Return the (x, y) coordinate for the center point of the cell that contains the specified text.  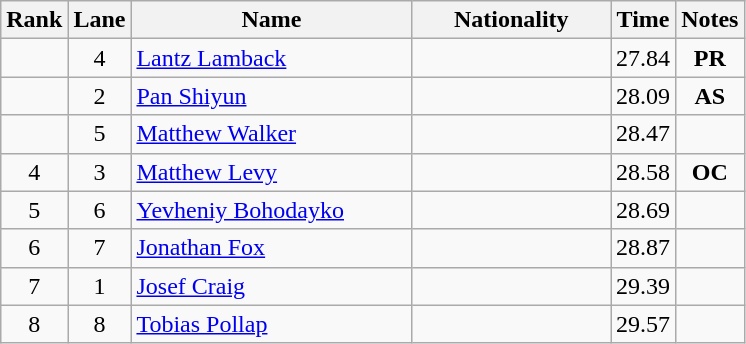
2 (100, 96)
Josef Craig (272, 286)
OC (710, 172)
Yevheniy Bohodayko (272, 210)
3 (100, 172)
28.69 (644, 210)
28.87 (644, 248)
Matthew Walker (272, 134)
Notes (710, 20)
27.84 (644, 58)
PR (710, 58)
29.57 (644, 324)
Jonathan Fox (272, 248)
Pan Shiyun (272, 96)
Name (272, 20)
28.09 (644, 96)
28.47 (644, 134)
Matthew Levy (272, 172)
Lane (100, 20)
Time (644, 20)
Tobias Pollap (272, 324)
Lantz Lamback (272, 58)
1 (100, 286)
29.39 (644, 286)
28.58 (644, 172)
Rank (34, 20)
Nationality (512, 20)
AS (710, 96)
